Determine the [x, y] coordinate at the center of the cell enclosing the given text.  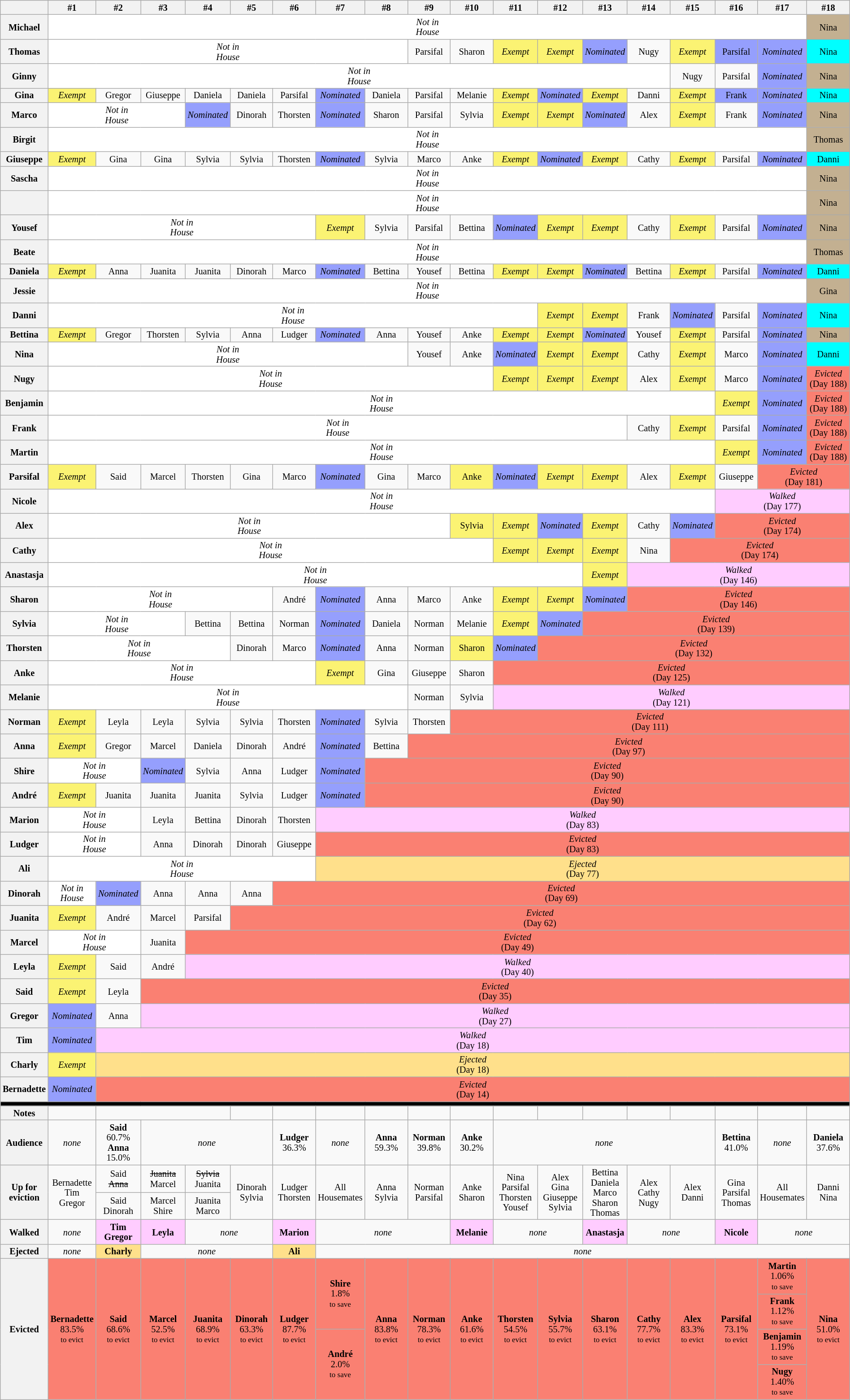
Marcel52.5%to evict [163, 1329]
#12 [560, 7]
#13 [605, 7]
Ejected(Day 18) [473, 1064]
Ejected [24, 1251]
Sascha [24, 178]
Anke61.6%to evict [472, 1329]
#5 [251, 7]
Beate [24, 252]
AnkeSharon [472, 1192]
Sylvia55.7%to evict [560, 1329]
Parsifal73.1%to evict [736, 1329]
#6 [294, 7]
Evicted(Day 132) [694, 648]
Juanita68.9%to evict [208, 1329]
#18 [828, 7]
Anna59.3% [386, 1142]
#4 [208, 7]
Alex83.3%to evict [693, 1329]
Michael [24, 27]
MarcelShire [163, 1206]
Benjamin1.19%to save [782, 1347]
Evicted(Day 49) [517, 942]
Walked(Day 83) [583, 819]
Anke30.2% [472, 1142]
#3 [163, 7]
Jessie [24, 290]
Cathy77.7%to evict [648, 1329]
JuanitaMarco [208, 1206]
Martin [24, 452]
Up foreviction [24, 1192]
Ginny [24, 76]
Evicted(Day 69) [561, 893]
#14 [648, 7]
Evicted(Day 14) [473, 1089]
Evicted(Day 97) [629, 746]
Frank1.12%to save [782, 1312]
Daniela37.6% [828, 1142]
NinaParsifalThorstenYousef [516, 1192]
Bettina41.0% [736, 1142]
Audience [24, 1142]
#11 [516, 7]
Martin 1.06%to save [782, 1276]
BernadetteTimGregor [72, 1192]
#2 [118, 7]
AlexGinaGiuseppeSylvia [560, 1192]
NormanParsifal [429, 1192]
Shire [24, 771]
Evicted(Day 125) [672, 672]
DinorahSylvia [251, 1192]
AnnaSylvia [386, 1192]
Evicted(Day 83) [583, 844]
TimGregor [118, 1232]
Evicted [24, 1329]
#15 [693, 7]
Bernadette [24, 1089]
DanniNina [828, 1192]
Thorsten54.5%to evict [516, 1329]
Evicted(Day 35) [495, 991]
Nina51.0%to evict [828, 1329]
Shire1.8%to save [340, 1294]
Norman39.8% [429, 1142]
Norman78.3%to evict [429, 1329]
BettinaDanielaMarcoSharonThomas [605, 1192]
AlexCathyNugy [648, 1192]
#8 [386, 7]
Ludger87.7%to evict [294, 1329]
#16 [736, 7]
#7 [340, 7]
SylviaJuanita [208, 1178]
SaidDinorah [118, 1206]
GinaParsifalThomas [736, 1192]
Evicted(Day 111) [650, 722]
#9 [429, 7]
Dinorah63.3%to evict [251, 1329]
Tim [24, 1040]
Walked(Day 177) [782, 501]
#1 [72, 7]
Birgit [24, 139]
Ludger36.3% [294, 1142]
Benjamin [24, 403]
André2.0%to save [340, 1364]
Walked(Day 146) [738, 575]
Ejected(Day 77) [583, 869]
Evicted(Day 62) [540, 917]
Walked(Day 27) [495, 1016]
Notes [24, 1113]
Walked(Day 121) [672, 698]
Nugy1.40%to save [782, 1382]
SaidAnna [118, 1178]
Said68.6%to evict [118, 1329]
JuanitaMarcel [163, 1178]
Bernadette83.5%to evict [72, 1329]
Anna83.8%to evict [386, 1329]
Walked [24, 1232]
#10 [472, 7]
Walked(Day 18) [473, 1040]
Walked(Day 40) [517, 967]
Evicted(Day 181) [803, 477]
Evicted(Day 139) [716, 624]
LudgerThorsten [294, 1192]
Sharon63.1%to evict [605, 1329]
Said60.7%Anna15.0% [118, 1142]
Evicted(Day 146) [738, 599]
#17 [782, 7]
AlexDanni [693, 1192]
